For the text-containing cell, return its midpoint in (x, y) coordinate format. 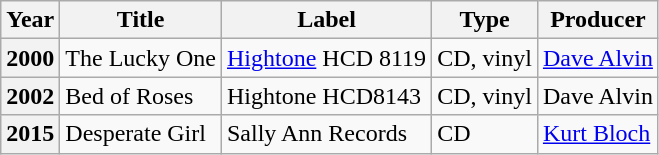
Type (485, 20)
Producer (598, 20)
CD (485, 134)
Year (30, 20)
Bed of Roses (141, 96)
Kurt Bloch (598, 134)
2000 (30, 58)
The Lucky One (141, 58)
Hightone HCD8143 (326, 96)
Label (326, 20)
Title (141, 20)
Hightone HCD 8119 (326, 58)
Desperate Girl (141, 134)
2015 (30, 134)
Sally Ann Records (326, 134)
2002 (30, 96)
